For the text-containing cell, return its midpoint in (x, y) coordinate format. 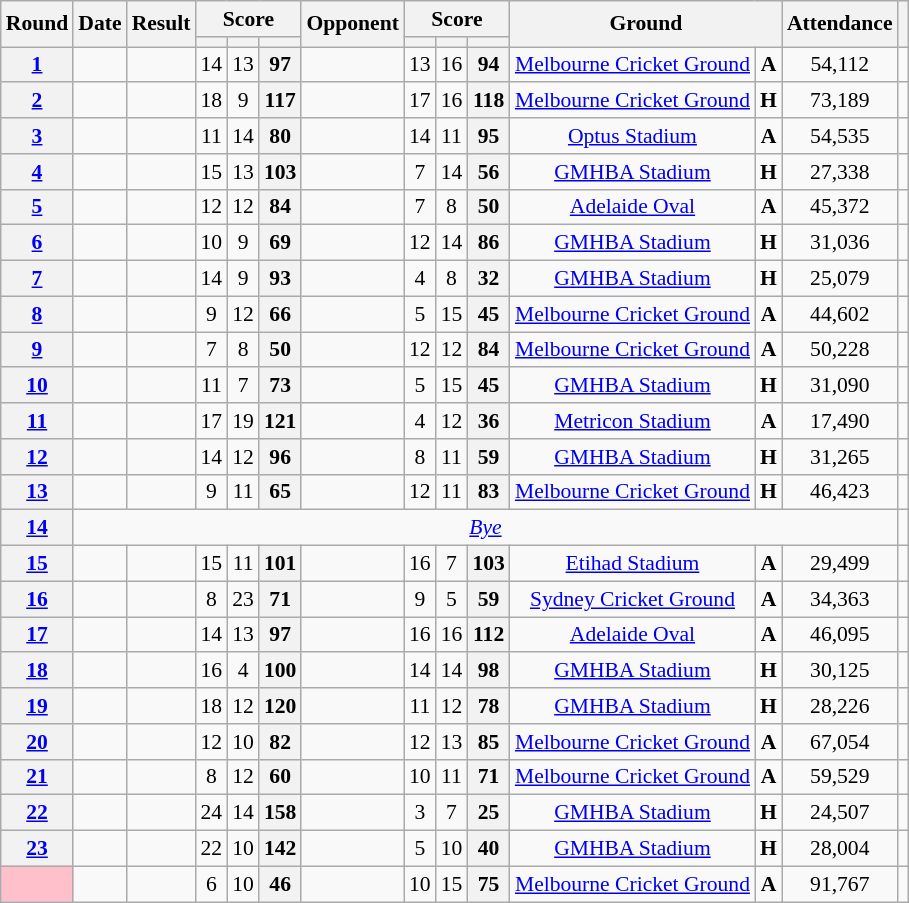
120 (280, 706)
80 (280, 136)
Result (162, 24)
Bye (485, 528)
Etihad Stadium (632, 564)
50,228 (840, 350)
31,265 (840, 457)
25,079 (840, 279)
36 (488, 421)
85 (488, 742)
98 (488, 671)
121 (280, 421)
34,363 (840, 599)
73,189 (840, 101)
31,036 (840, 243)
56 (488, 172)
28,226 (840, 706)
20 (38, 742)
54,112 (840, 65)
45,372 (840, 207)
Date (100, 24)
86 (488, 243)
142 (280, 849)
59,529 (840, 777)
46,423 (840, 492)
83 (488, 492)
24,507 (840, 813)
28,004 (840, 849)
46,095 (840, 635)
96 (280, 457)
Round (38, 24)
91,767 (840, 884)
66 (280, 314)
78 (488, 706)
Attendance (840, 24)
117 (280, 101)
94 (488, 65)
44,602 (840, 314)
69 (280, 243)
Sydney Cricket Ground (632, 599)
29,499 (840, 564)
2 (38, 101)
30,125 (840, 671)
100 (280, 671)
73 (280, 386)
158 (280, 813)
93 (280, 279)
25 (488, 813)
Ground (646, 24)
75 (488, 884)
60 (280, 777)
118 (488, 101)
Metricon Stadium (632, 421)
24 (211, 813)
31,090 (840, 386)
82 (280, 742)
67,054 (840, 742)
65 (280, 492)
32 (488, 279)
21 (38, 777)
54,535 (840, 136)
40 (488, 849)
46 (280, 884)
Optus Stadium (632, 136)
27,338 (840, 172)
17,490 (840, 421)
112 (488, 635)
95 (488, 136)
Opponent (352, 24)
1 (38, 65)
101 (280, 564)
